Identify which cell holds the provided text, then report its (x, y) central coordinate. 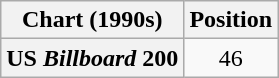
Position (231, 20)
46 (231, 58)
US Billboard 200 (92, 58)
Chart (1990s) (92, 20)
